For the text-containing cell, return its midpoint in [x, y] coordinate format. 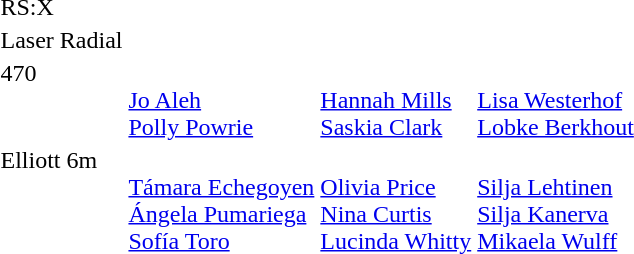
Hannah MillsSaskia Clark [396, 100]
Jo AlehPolly Powrie [222, 100]
